Scan for the cell matching the given text and deliver its (x, y) coordinate at center. 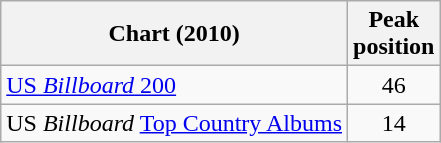
US Billboard Top Country Albums (174, 123)
46 (394, 85)
Chart (2010) (174, 34)
US Billboard 200 (174, 85)
14 (394, 123)
Peakposition (394, 34)
